Scan for the cell matching the given text and deliver its (X, Y) coordinate at center. 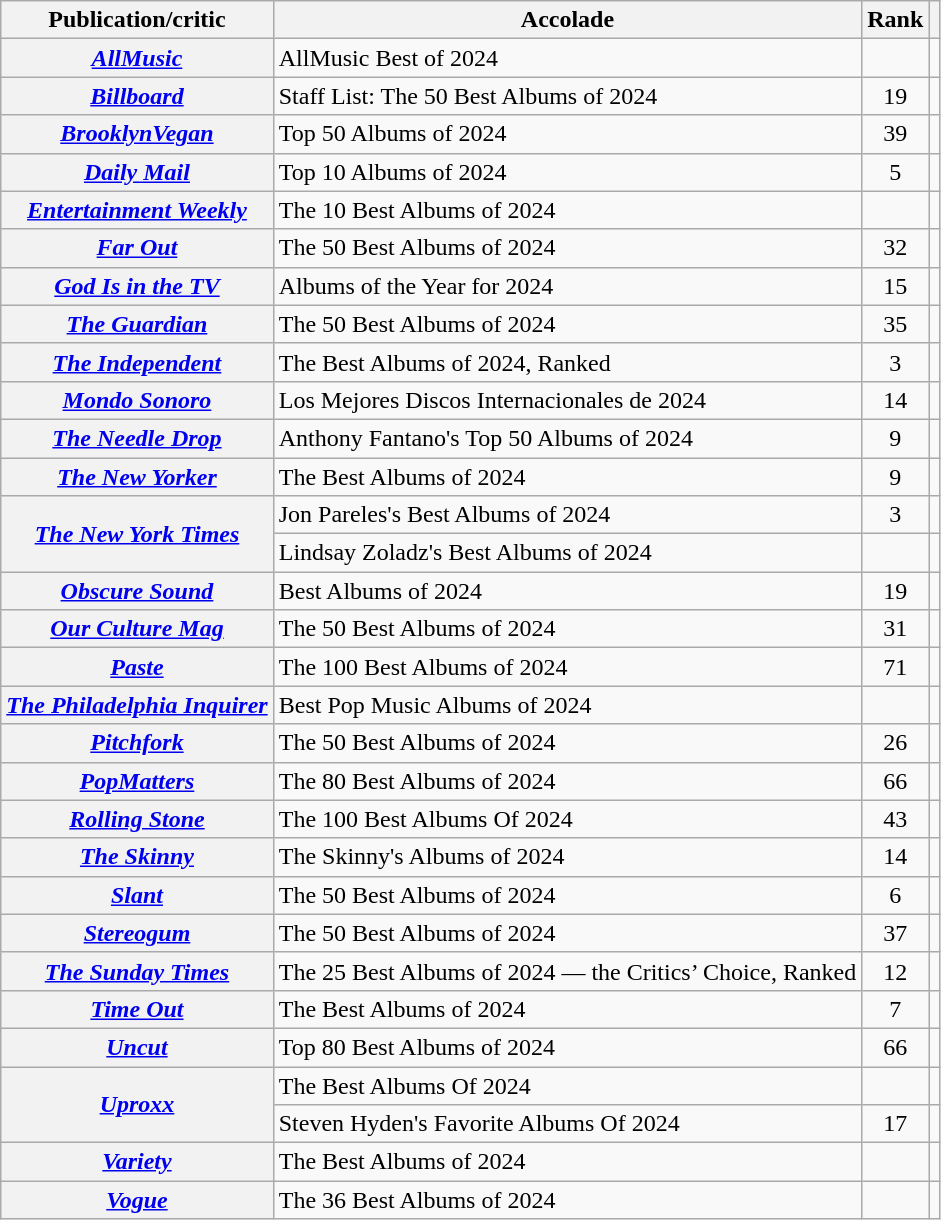
The Independent (137, 362)
17 (896, 1124)
AllMusic (137, 58)
Stereogum (137, 933)
AllMusic Best of 2024 (568, 58)
Publication/critic (137, 20)
Our Culture Mag (137, 629)
Los Mejores Discos Internacionales de 2024 (568, 400)
Mondo Sonoro (137, 400)
The 80 Best Albums of 2024 (568, 781)
The 100 Best Albums Of 2024 (568, 819)
7 (896, 1009)
Far Out (137, 248)
Time Out (137, 1009)
37 (896, 933)
35 (896, 324)
The 25 Best Albums of 2024 — the Critics’ Choice, Ranked (568, 971)
Top 80 Best Albums of 2024 (568, 1047)
Vogue (137, 1200)
Best Pop Music Albums of 2024 (568, 705)
Paste (137, 667)
Daily Mail (137, 172)
Billboard (137, 96)
Entertainment Weekly (137, 210)
26 (896, 743)
The Skinny (137, 857)
The 100 Best Albums of 2024 (568, 667)
The Best Albums of 2024, Ranked (568, 362)
Rolling Stone (137, 819)
Pitchfork (137, 743)
5 (896, 172)
Anthony Fantano's Top 50 Albums of 2024 (568, 438)
The Guardian (137, 324)
Best Albums of 2024 (568, 591)
Uncut (137, 1047)
The New York Times (137, 534)
Slant (137, 895)
The Sunday Times (137, 971)
Top 50 Albums of 2024 (568, 134)
Lindsay Zoladz's Best Albums of 2024 (568, 553)
12 (896, 971)
The 36 Best Albums of 2024 (568, 1200)
71 (896, 667)
BrooklynVegan (137, 134)
Jon Pareles's Best Albums of 2024 (568, 515)
Uproxx (137, 1104)
The 10 Best Albums of 2024 (568, 210)
43 (896, 819)
Albums of the Year for 2024 (568, 286)
Rank (896, 20)
The New Yorker (137, 477)
The Best Albums Of 2024 (568, 1085)
Top 10 Albums of 2024 (568, 172)
PopMatters (137, 781)
Accolade (568, 20)
15 (896, 286)
32 (896, 248)
The Needle Drop (137, 438)
God Is in the TV (137, 286)
6 (896, 895)
31 (896, 629)
The Philadelphia Inquirer (137, 705)
Staff List: The 50 Best Albums of 2024 (568, 96)
The Skinny's Albums of 2024 (568, 857)
39 (896, 134)
Obscure Sound (137, 591)
Variety (137, 1162)
Steven Hyden's Favorite Albums Of 2024 (568, 1124)
